Provide the [X, Y] coordinate of the cell's center where the given text is located.  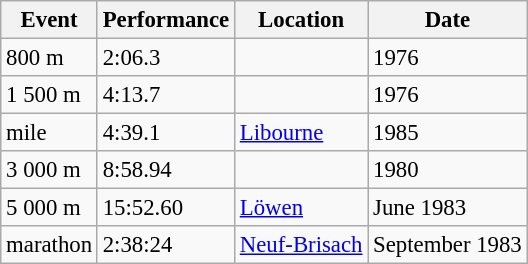
4:39.1 [166, 133]
800 m [50, 58]
3 000 m [50, 170]
Date [448, 20]
1 500 m [50, 95]
Event [50, 20]
September 1983 [448, 245]
2:38:24 [166, 245]
marathon [50, 245]
5 000 m [50, 208]
1980 [448, 170]
Performance [166, 20]
Neuf-Brisach [300, 245]
15:52.60 [166, 208]
Libourne [300, 133]
Location [300, 20]
2:06.3 [166, 58]
1985 [448, 133]
8:58.94 [166, 170]
4:13.7 [166, 95]
Löwen [300, 208]
mile [50, 133]
June 1983 [448, 208]
